Output the [X, Y] coordinate of the center of the cell containing the given text.  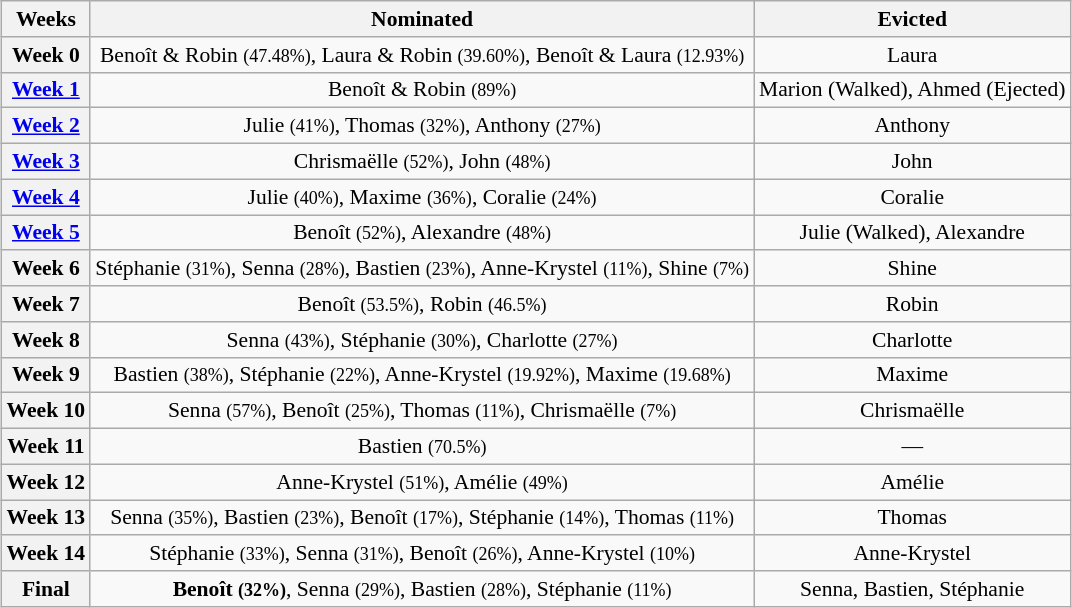
Senna (35%), Bastien (23%), Benoît (17%), Stéphanie (14%), Thomas (11%) [422, 518]
Weeks [46, 19]
Maxime [912, 375]
Julie (Walked), Alexandre [912, 233]
Chrismaëlle [912, 411]
Julie (41%), Thomas (32%), Anthony (27%) [422, 126]
Bastien (70.5%) [422, 447]
Thomas [912, 518]
Week 11 [46, 447]
Senna, Bastien, Stéphanie [912, 589]
Senna (43%), Stéphanie (30%), Charlotte (27%) [422, 340]
Anne-Krystel (51%), Amélie (49%) [422, 482]
Nominated [422, 19]
Benoît & Robin (89%) [422, 90]
Week 10 [46, 411]
John [912, 162]
Week 13 [46, 518]
Robin [912, 304]
Chrismaëlle (52%), John (48%) [422, 162]
Week 2 [46, 126]
Week 7 [46, 304]
Shine [912, 269]
Stéphanie (31%), Senna (28%), Bastien (23%), Anne-Krystel (11%), Shine (7%) [422, 269]
Week 1 [46, 90]
Senna (57%), Benoît (25%), Thomas (11%), Chrismaëlle (7%) [422, 411]
Week 8 [46, 340]
Week 14 [46, 554]
Charlotte [912, 340]
Week 0 [46, 55]
Benoît (52%), Alexandre (48%) [422, 233]
Coralie [912, 197]
Benoît (32%), Senna (29%), Bastien (28%), Stéphanie (11%) [422, 589]
Week 9 [46, 375]
Benoît & Robin (47.48%), Laura & Robin (39.60%), Benoît & Laura (12.93%) [422, 55]
Anthony [912, 126]
Week 12 [46, 482]
Final [46, 589]
Julie (40%), Maxime (36%), Coralie (24%) [422, 197]
Anne-Krystel [912, 554]
Laura [912, 55]
Evicted [912, 19]
— [912, 447]
Benoît (53.5%), Robin (46.5%) [422, 304]
Marion (Walked), Ahmed (Ejected) [912, 90]
Amélie [912, 482]
Stéphanie (33%), Senna (31%), Benoît (26%), Anne-Krystel (10%) [422, 554]
Week 3 [46, 162]
Week 5 [46, 233]
Bastien (38%), Stéphanie (22%), Anne-Krystel (19.92%), Maxime (19.68%) [422, 375]
Week 6 [46, 269]
Week 4 [46, 197]
